For the text-containing cell, return its midpoint in [x, y] coordinate format. 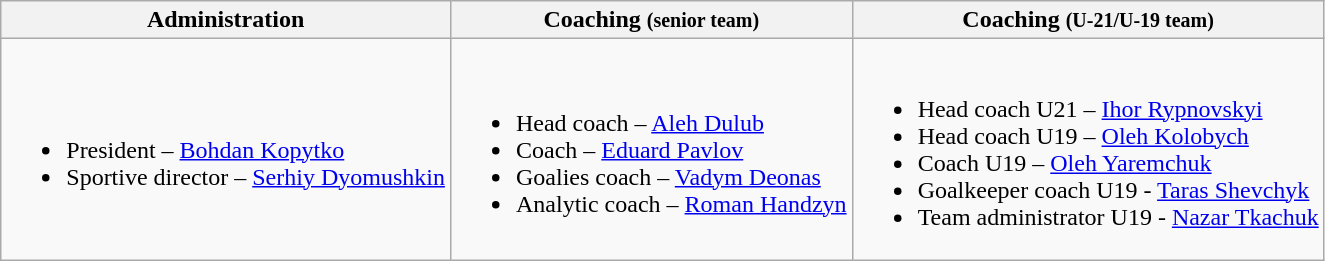
Coaching (senior team) [651, 20]
Coaching (U-21/U-19 team) [1088, 20]
Head coach – Aleh DulubCoach – Eduard PavlovGoalies coach – Vadym DeonasAnalytic coach – Roman Handzyn [651, 150]
Administration [226, 20]
President – Bohdan KopytkoSportive director – Serhiy Dyomushkin [226, 150]
